From the cell containing the given text, extract its center point as (X, Y) coordinate. 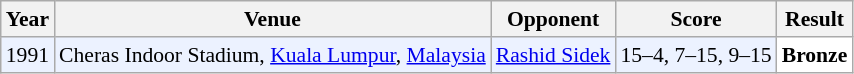
15–4, 7–15, 9–15 (696, 55)
Venue (272, 19)
Bronze (815, 55)
Rashid Sidek (554, 55)
Score (696, 19)
Opponent (554, 19)
Year (28, 19)
Result (815, 19)
1991 (28, 55)
Cheras Indoor Stadium, Kuala Lumpur, Malaysia (272, 55)
